Extract the (X, Y) coordinate from the center of the cell holding the provided text.  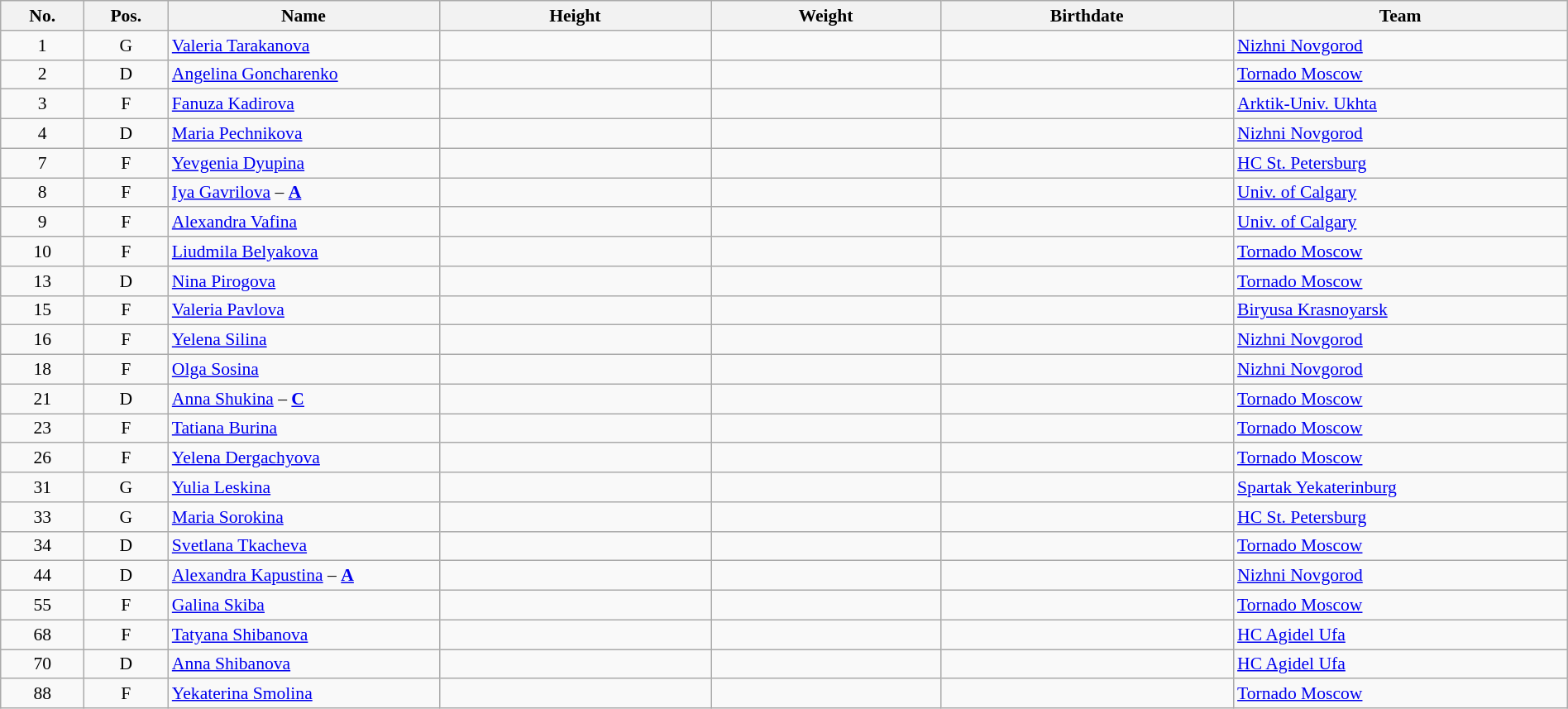
Iya Gavrilova – A (304, 193)
No. (43, 16)
18 (43, 370)
Birthdate (1087, 16)
31 (43, 487)
Arktik-Univ. Ukhta (1400, 104)
88 (43, 694)
Valeria Tarakanova (304, 46)
23 (43, 429)
Spartak Yekaterinburg (1400, 487)
26 (43, 458)
Yelena Silina (304, 340)
Tatiana Burina (304, 429)
Anna Shibanova (304, 664)
Anna Shukina – C (304, 399)
Pos. (126, 16)
7 (43, 163)
Liudmila Belyakova (304, 252)
70 (43, 664)
33 (43, 517)
Svetlana Tkacheva (304, 546)
Name (304, 16)
Yekaterina Smolina (304, 694)
Weight (826, 16)
Maria Sorokina (304, 517)
68 (43, 635)
9 (43, 223)
Alexandra Kapustina – A (304, 576)
Maria Pechnikova (304, 134)
Yulia Leskina (304, 487)
13 (43, 281)
8 (43, 193)
3 (43, 104)
10 (43, 252)
Galina Skiba (304, 606)
Olga Sosina (304, 370)
Valeria Pavlova (304, 310)
Team (1400, 16)
1 (43, 46)
55 (43, 606)
44 (43, 576)
Angelina Goncharenko (304, 74)
15 (43, 310)
21 (43, 399)
Height (575, 16)
34 (43, 546)
Alexandra Vafina (304, 223)
Tatyana Shibanova (304, 635)
Biryusa Krasnoyarsk (1400, 310)
Fanuza Kadirova (304, 104)
2 (43, 74)
Yelena Dergachyova (304, 458)
Yevgenia Dyupina (304, 163)
4 (43, 134)
16 (43, 340)
Nina Pirogova (304, 281)
